Output the (X, Y) coordinate of the center of the cell containing the given text.  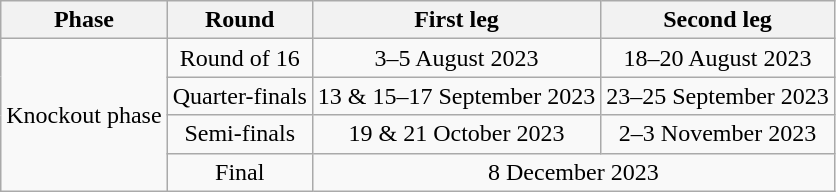
Knockout phase (84, 115)
Phase (84, 20)
Final (240, 172)
Semi-finals (240, 134)
Quarter-finals (240, 96)
Second leg (718, 20)
18–20 August 2023 (718, 58)
19 & 21 October 2023 (456, 134)
23–25 September 2023 (718, 96)
3–5 August 2023 (456, 58)
2–3 November 2023 (718, 134)
8 December 2023 (573, 172)
13 & 15–17 September 2023 (456, 96)
Round of 16 (240, 58)
Round (240, 20)
First leg (456, 20)
